Return (x, y) of the center of cell containing provided text 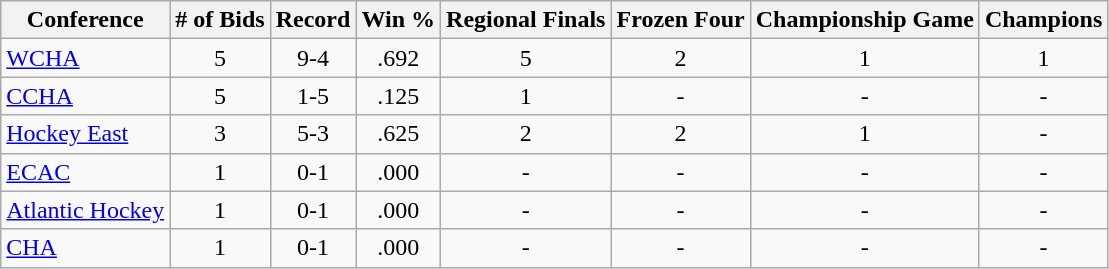
WCHA (86, 58)
Regional Finals (526, 20)
Frozen Four (680, 20)
CHA (86, 248)
Hockey East (86, 134)
3 (220, 134)
# of Bids (220, 20)
.125 (398, 96)
Champions (1043, 20)
Record (313, 20)
Atlantic Hockey (86, 210)
9-4 (313, 58)
Conference (86, 20)
5-3 (313, 134)
.625 (398, 134)
ECAC (86, 172)
Win % (398, 20)
Championship Game (864, 20)
.692 (398, 58)
1-5 (313, 96)
CCHA (86, 96)
